From the cell containing the given text, extract its center point as [X, Y] coordinate. 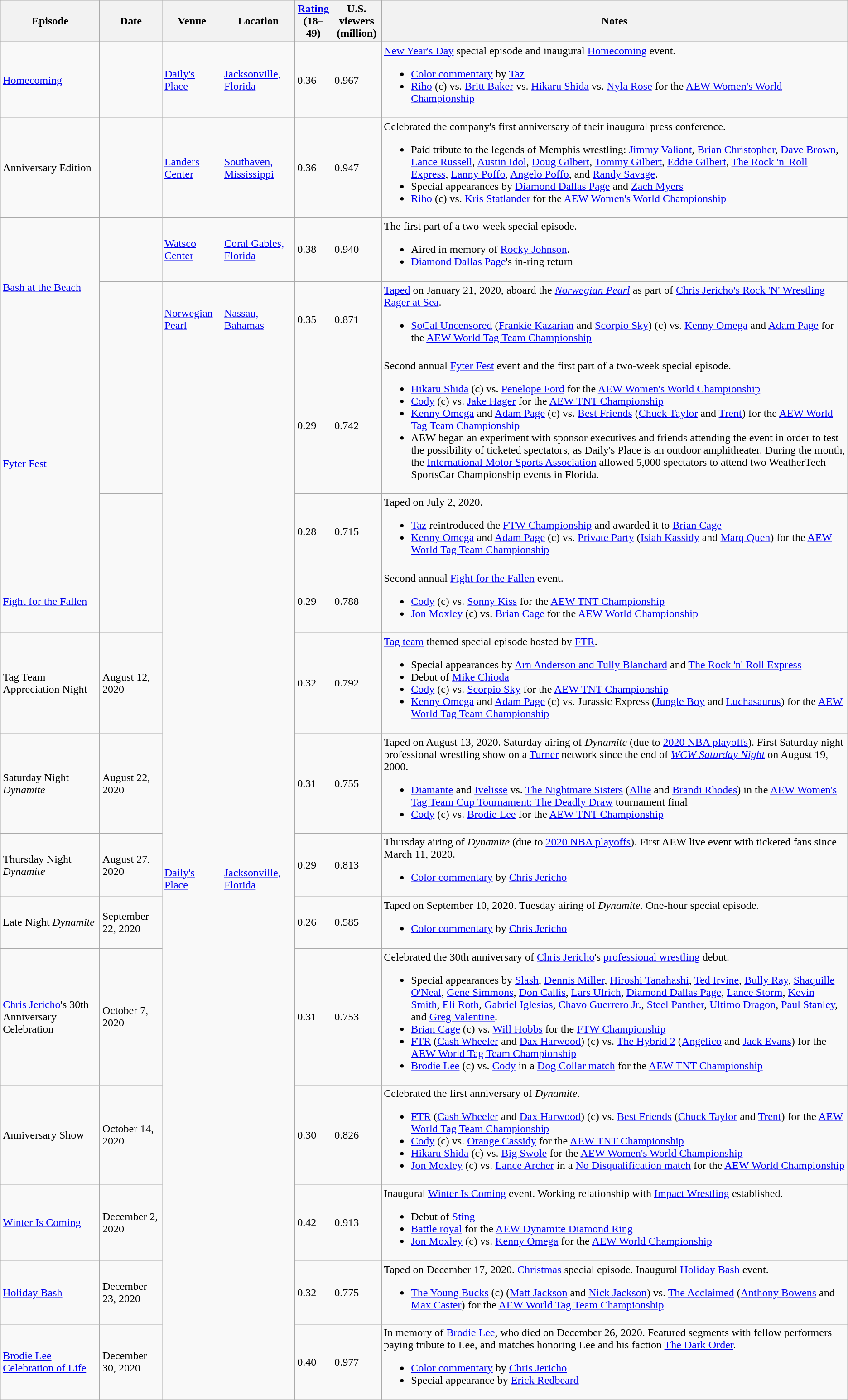
0.26 [313, 922]
0.826 [357, 1135]
September 22, 2020 [130, 922]
Holiday Bash [50, 1293]
December 2, 2020 [130, 1223]
The first part of a two-week special episode.Aired in memory of Rocky Johnson.Diamond Dallas Page's in-ring return [615, 250]
0.42 [313, 1223]
0.753 [357, 1016]
Anniversary Show [50, 1135]
Late Night Dynamite [50, 922]
Saturday Night Dynamite [50, 783]
0.788 [357, 601]
Landers Center [192, 168]
0.913 [357, 1223]
0.940 [357, 250]
0.742 [357, 425]
December 30, 2020 [130, 1362]
0.977 [357, 1362]
0.967 [357, 80]
0.585 [357, 922]
0.775 [357, 1293]
Southaven, Mississippi [258, 168]
0.40 [313, 1362]
0.28 [313, 532]
August 22, 2020 [130, 783]
Fyter Fest [50, 463]
Chris Jericho's 30th Anniversary Celebration [50, 1016]
October 7, 2020 [130, 1016]
Taped on September 10, 2020. Tuesday airing of Dynamite. One-hour special episode.Color commentary by Chris Jericho [615, 922]
Bash at the Beach [50, 287]
0.813 [357, 865]
Date [130, 21]
Location [258, 21]
Norwegian Pearl [192, 319]
Tag Team Appreciation Night [50, 683]
October 14, 2020 [130, 1135]
0.871 [357, 319]
0.38 [313, 250]
Notes [615, 21]
Episode [50, 21]
0.947 [357, 168]
Winter Is Coming [50, 1223]
Thursday Night Dynamite [50, 865]
Venue [192, 21]
Fight for the Fallen [50, 601]
0.715 [357, 532]
Anniversary Edition [50, 168]
0.792 [357, 683]
0.755 [357, 783]
December 23, 2020 [130, 1293]
August 27, 2020 [130, 865]
0.35 [313, 319]
Watsco Center [192, 250]
Rating(18–49) [313, 21]
Nassau, Bahamas [258, 319]
Coral Gables, Florida [258, 250]
August 12, 2020 [130, 683]
Homecoming [50, 80]
Brodie Lee Celebration of Life [50, 1362]
0.30 [313, 1135]
U.S. viewers(million) [357, 21]
